From the cell containing the given text, extract its center point as [X, Y] coordinate. 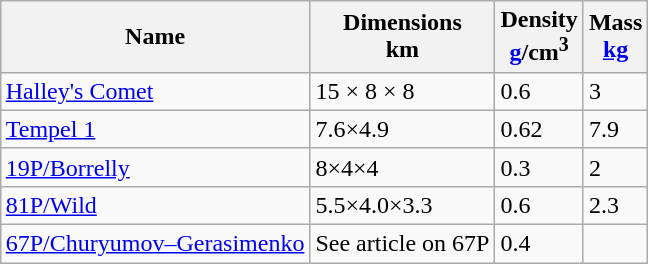
19P/Borrelly [155, 167]
Name [155, 37]
7.9 [615, 129]
81P/Wild [155, 205]
Masskg [615, 37]
Dimensionskm [402, 37]
Densityg/cm3 [539, 37]
Halley's Comet [155, 91]
7.6×4.9 [402, 129]
8×4×4 [402, 167]
0.3 [539, 167]
0.4 [539, 244]
2 [615, 167]
2.3 [615, 205]
See article on 67P [402, 244]
3 [615, 91]
67P/Churyumov–Gerasimenko [155, 244]
0.62 [539, 129]
5.5×4.0×3.3 [402, 205]
15 × 8 × 8 [402, 91]
Tempel 1 [155, 129]
